Return the [x, y] coordinate for the center point of the cell that contains the specified text.  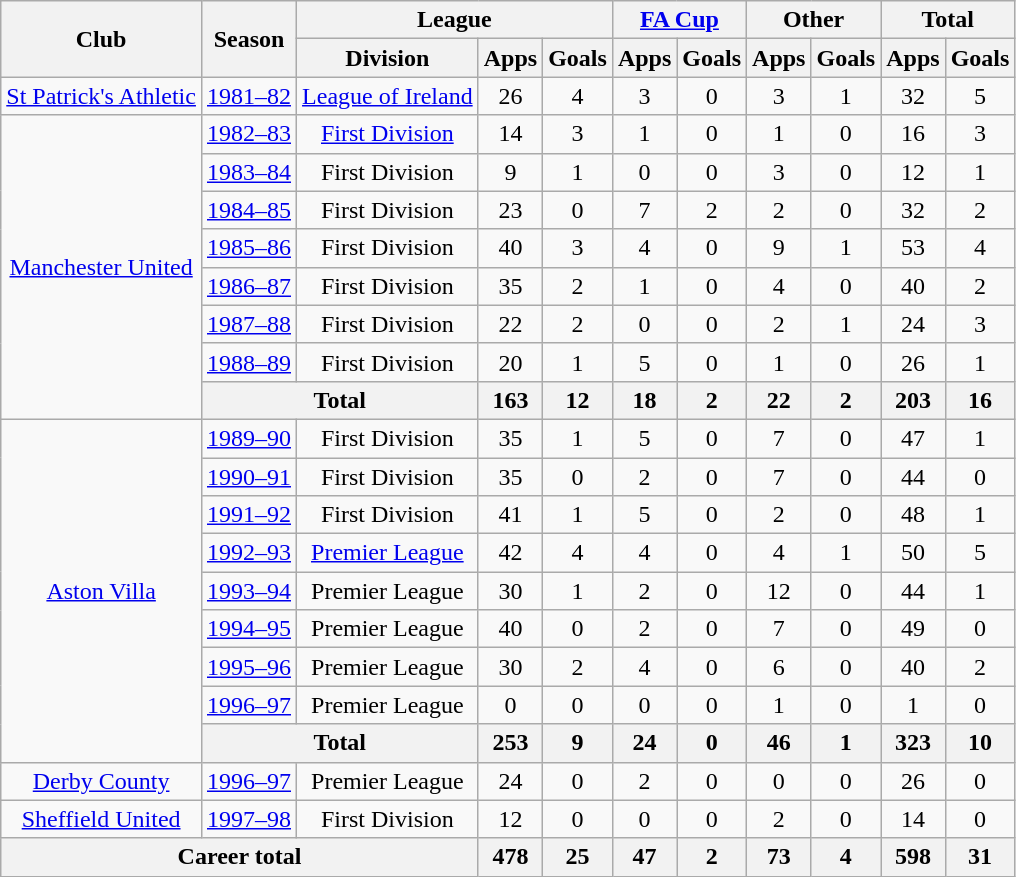
253 [510, 743]
25 [578, 857]
1991–92 [248, 515]
18 [644, 400]
Aston Villa [102, 590]
1995–96 [248, 667]
1982–83 [248, 134]
Sheffield United [102, 819]
478 [510, 857]
1990–91 [248, 477]
1992–93 [248, 553]
48 [913, 515]
Season [248, 39]
1988–89 [248, 362]
1981–82 [248, 96]
49 [913, 629]
Manchester United [102, 267]
League [455, 20]
31 [980, 857]
1985–86 [248, 248]
1993–94 [248, 591]
1983–84 [248, 172]
6 [779, 667]
Division [388, 58]
Derby County [102, 781]
League of Ireland [388, 96]
73 [779, 857]
1986–87 [248, 286]
598 [913, 857]
Career total [240, 857]
10 [980, 743]
42 [510, 553]
53 [913, 248]
1997–98 [248, 819]
23 [510, 210]
1987–88 [248, 324]
41 [510, 515]
20 [510, 362]
1984–85 [248, 210]
FA Cup [679, 20]
Other [814, 20]
1989–90 [248, 438]
50 [913, 553]
Club [102, 39]
323 [913, 743]
163 [510, 400]
46 [779, 743]
203 [913, 400]
St Patrick's Athletic [102, 96]
1994–95 [248, 629]
